Output the [x, y] coordinate of the center of the cell containing the given text.  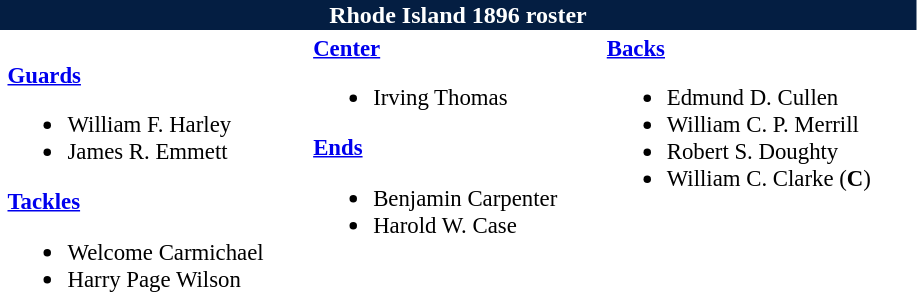
Rhode Island 1896 roster [458, 15]
